Search for the cell housing the specified text and yield its [x, y] center coordinate. 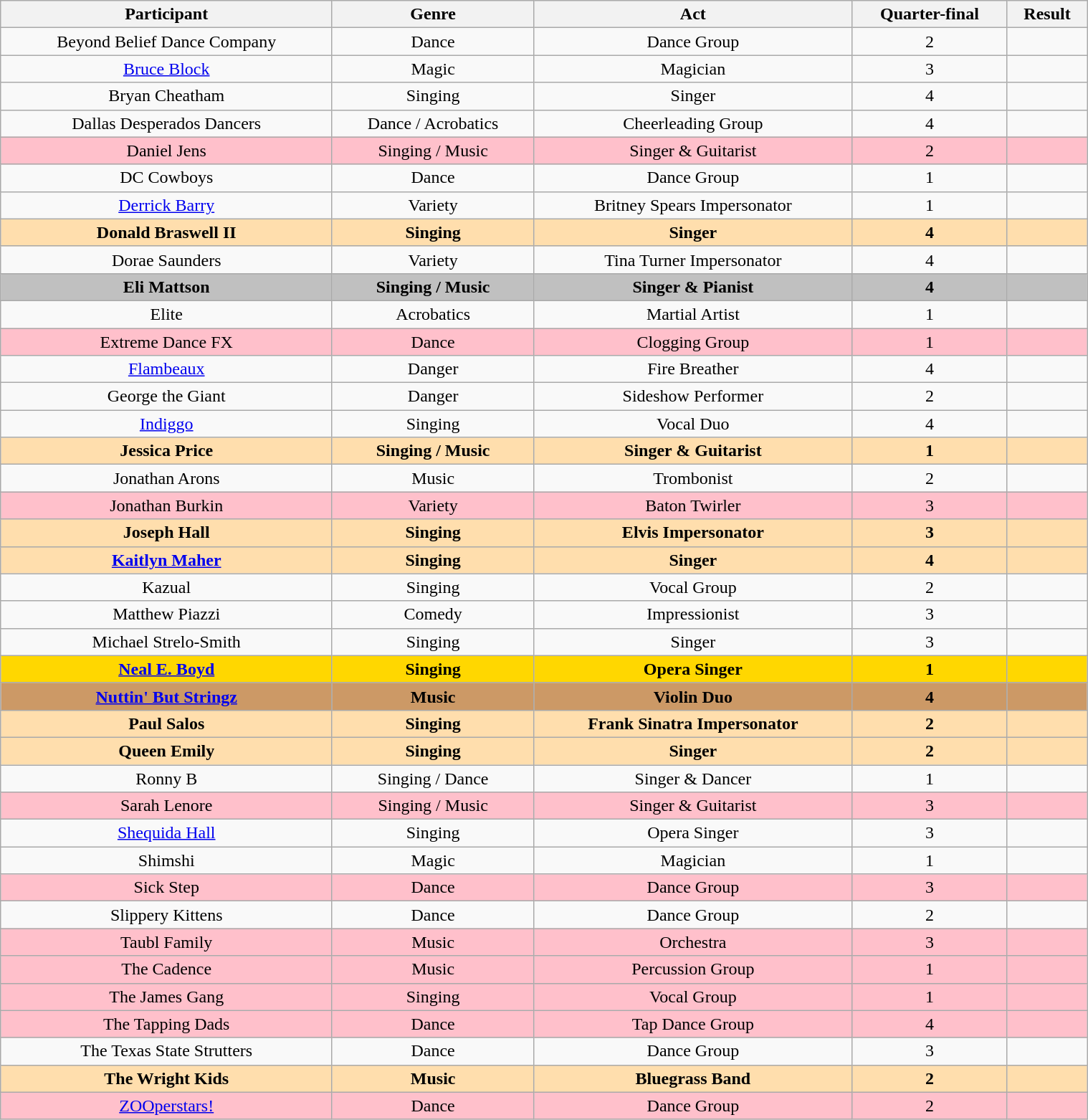
Cheerleading Group [692, 123]
The James Gang [166, 997]
Tap Dance Group [692, 1024]
Elite [166, 314]
Frank Sinatra Impersonator [692, 723]
Orchestra [692, 942]
Shimshi [166, 860]
Britney Spears Impersonator [692, 205]
Ronny B [166, 778]
Clogging Group [692, 342]
Donald Braswell II [166, 232]
Genre [433, 14]
Michael Strelo-Smith [166, 642]
Vocal Duo [692, 424]
Martial Artist [692, 314]
Extreme Dance FX [166, 342]
Fire Breather [692, 369]
Shequida Hall [166, 833]
Beyond Belief Dance Company [166, 42]
The Texas State Strutters [166, 1051]
Flambeaux [166, 369]
Trombonist [692, 478]
Kazual [166, 587]
Taubl Family [166, 942]
Baton Twirler [692, 506]
Kaitlyn Maher [166, 560]
Slippery Kittens [166, 915]
Result [1046, 14]
Tina Turner Impersonator [692, 260]
The Cadence [166, 969]
Nuttin' But Stringz [166, 696]
George the Giant [166, 397]
Dallas Desperados Dancers [166, 123]
Sideshow Performer [692, 397]
Bruce Block [166, 69]
Jonathan Burkin [166, 506]
Derrick Barry [166, 205]
Violin Duo [692, 696]
Bryan Cheatham [166, 96]
Acrobatics [433, 314]
Bluegrass Band [692, 1078]
Comedy [433, 614]
The Wright Kids [166, 1078]
Sarah Lenore [166, 806]
Participant [166, 14]
Dance / Acrobatics [433, 123]
Jessica Price [166, 451]
Impressionist [692, 614]
Sick Step [166, 888]
Daniel Jens [166, 151]
Dorae Saunders [166, 260]
Neal E. Boyd [166, 669]
Elvis Impersonator [692, 533]
Act [692, 14]
Joseph Hall [166, 533]
Matthew Piazzi [166, 614]
Singer & Pianist [692, 287]
Singing / Dance [433, 778]
Singer & Dancer [692, 778]
The Tapping Dads [166, 1024]
DC Cowboys [166, 178]
ZOOperstars! [166, 1106]
Percussion Group [692, 969]
Queen Emily [166, 751]
Quarter-final [930, 14]
Jonathan Arons [166, 478]
Indiggo [166, 424]
Paul Salos [166, 723]
Eli Mattson [166, 287]
